Return (X, Y) of the center of cell containing provided text 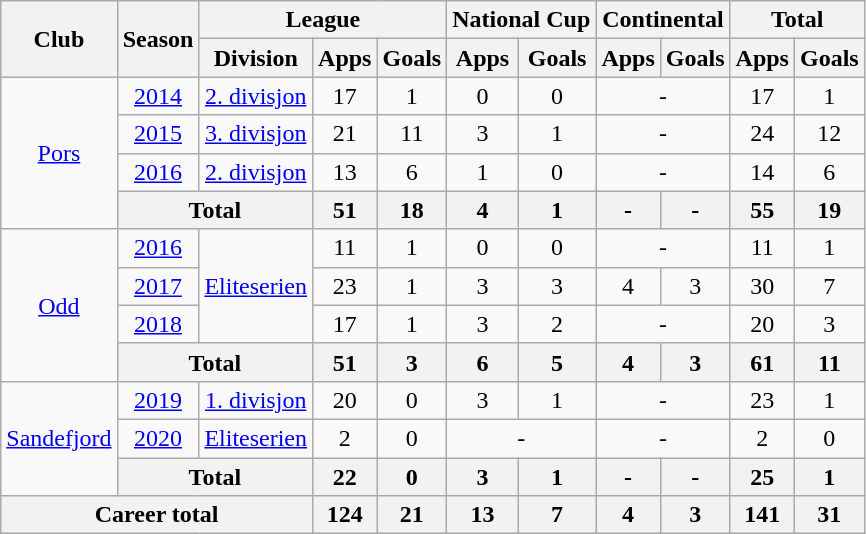
2017 (158, 286)
1. divisjon (256, 400)
31 (829, 515)
Season (158, 39)
25 (762, 477)
141 (762, 515)
124 (345, 515)
3. divisjon (256, 134)
14 (762, 172)
55 (762, 210)
League (323, 20)
2018 (158, 324)
61 (762, 362)
19 (829, 210)
2014 (158, 96)
Sandefjord (59, 438)
12 (829, 134)
Division (256, 58)
18 (412, 210)
Continental (663, 20)
5 (557, 362)
22 (345, 477)
30 (762, 286)
Career total (157, 515)
Pors (59, 153)
Odd (59, 305)
Club (59, 39)
National Cup (522, 20)
24 (762, 134)
2019 (158, 400)
2015 (158, 134)
2020 (158, 438)
